Pinpoint the cell where the given text exists, returning its (x, y) midpoint coordinate. 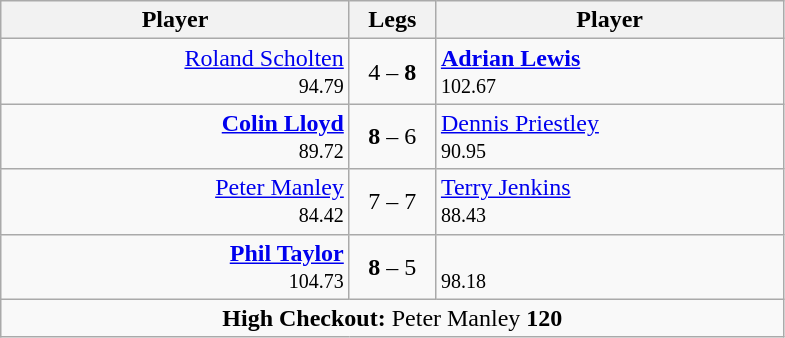
Adrian Lewis 102.67 (610, 72)
Phil Taylor 104.73 (176, 266)
Roland Scholten 94.79 (176, 72)
7 – 7 (392, 202)
8 – 6 (392, 136)
8 – 5 (392, 266)
98.18 (610, 266)
Terry Jenkins 88.43 (610, 202)
Legs (392, 20)
4 – 8 (392, 72)
High Checkout: Peter Manley 120 (392, 318)
Colin Lloyd 89.72 (176, 136)
Peter Manley 84.42 (176, 202)
Dennis Priestley 90.95 (610, 136)
